Capture the cell that displays the provided text and extract its [X, Y] central coordinate. 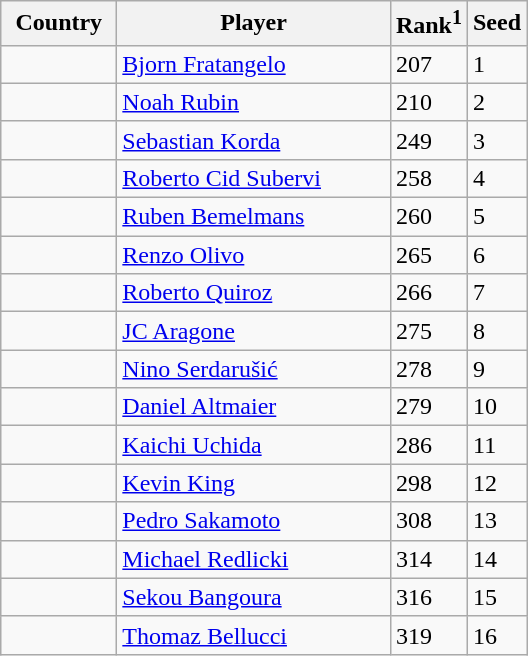
Pedro Sakamoto [254, 521]
278 [428, 369]
8 [496, 331]
4 [496, 178]
308 [428, 521]
16 [496, 635]
210 [428, 102]
JC Aragone [254, 331]
279 [428, 407]
Nino Serdarušić [254, 369]
12 [496, 483]
Daniel Altmaier [254, 407]
265 [428, 255]
298 [428, 483]
Roberto Quiroz [254, 293]
Bjorn Fratangelo [254, 64]
260 [428, 217]
Noah Rubin [254, 102]
Player [254, 24]
14 [496, 559]
Michael Redlicki [254, 559]
Roberto Cid Subervi [254, 178]
Sekou Bangoura [254, 597]
1 [496, 64]
6 [496, 255]
Renzo Olivo [254, 255]
15 [496, 597]
11 [496, 445]
316 [428, 597]
275 [428, 331]
13 [496, 521]
Sebastian Korda [254, 140]
314 [428, 559]
207 [428, 64]
286 [428, 445]
5 [496, 217]
Kevin King [254, 483]
249 [428, 140]
9 [496, 369]
319 [428, 635]
Ruben Bemelmans [254, 217]
2 [496, 102]
258 [428, 178]
Seed [496, 24]
Rank1 [428, 24]
10 [496, 407]
3 [496, 140]
Thomaz Bellucci [254, 635]
Country [59, 24]
266 [428, 293]
7 [496, 293]
Kaichi Uchida [254, 445]
